Capture the cell that displays the provided text and extract its [X, Y] central coordinate. 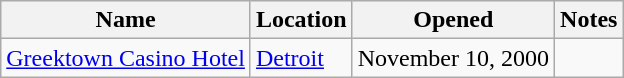
Notes [589, 20]
Greektown Casino Hotel [126, 58]
November 10, 2000 [453, 58]
Detroit [301, 58]
Name [126, 20]
Location [301, 20]
Opened [453, 20]
